Return [X, Y] of the center of cell containing provided text 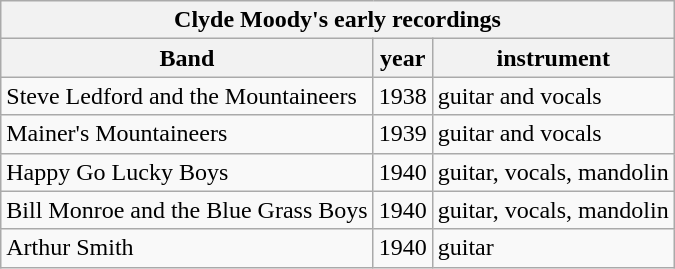
Happy Go Lucky Boys [187, 172]
guitar [553, 248]
Band [187, 58]
Steve Ledford and the Mountaineers [187, 96]
Arthur Smith [187, 248]
1938 [402, 96]
Clyde Moody's early recordings [338, 20]
Bill Monroe and the Blue Grass Boys [187, 210]
instrument [553, 58]
1939 [402, 134]
year [402, 58]
Mainer's Mountaineers [187, 134]
